Output the [X, Y] coordinate of the center of the cell containing the given text.  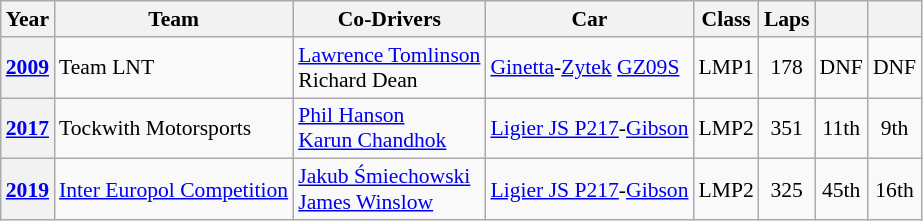
351 [787, 128]
16th [894, 190]
178 [787, 68]
Lawrence Tomlinson Richard Dean [389, 68]
2019 [28, 190]
2009 [28, 68]
Tockwith Motorsports [174, 128]
Class [726, 19]
Phil Hanson Karun Chandhok [389, 128]
Co-Drivers [389, 19]
45th [842, 190]
Jakub Śmiechowski James Winslow [389, 190]
Car [589, 19]
Team LNT [174, 68]
2017 [28, 128]
325 [787, 190]
11th [842, 128]
9th [894, 128]
Ginetta-Zytek GZ09S [589, 68]
Team [174, 19]
Inter Europol Competition [174, 190]
LMP1 [726, 68]
Laps [787, 19]
Year [28, 19]
